For the text-containing cell, return its midpoint in [x, y] coordinate format. 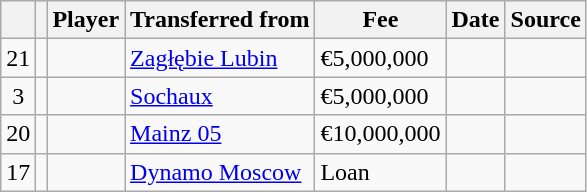
Loan [380, 172]
Transferred from [220, 20]
Date [476, 20]
Fee [380, 20]
17 [18, 172]
€10,000,000 [380, 134]
Source [546, 20]
Sochaux [220, 96]
Dynamo Moscow [220, 172]
3 [18, 96]
Mainz 05 [220, 134]
Player [86, 20]
20 [18, 134]
Zagłębie Lubin [220, 58]
21 [18, 58]
